Locate the cell with the specified text and output its [x, y] center coordinate. 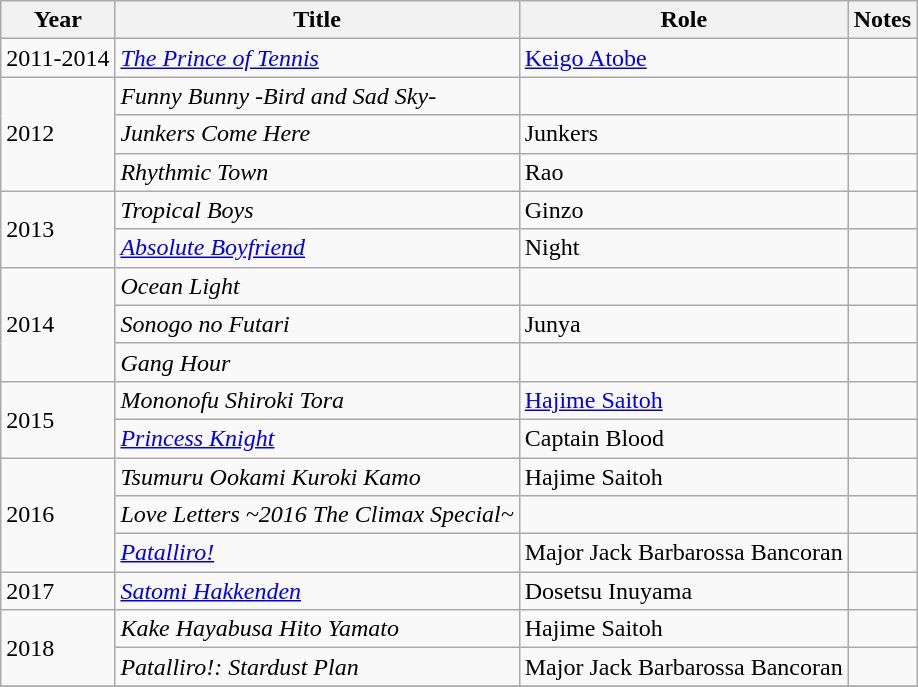
Patalliro! [317, 553]
Role [684, 20]
Junkers [684, 134]
Junkers Come Here [317, 134]
Patalliro!: Stardust Plan [317, 667]
2013 [58, 229]
The Prince of Tennis [317, 58]
2016 [58, 515]
Love Letters ~2016 The Climax Special~ [317, 515]
Junya [684, 324]
2011-2014 [58, 58]
Captain Blood [684, 438]
Gang Hour [317, 362]
Absolute Boyfriend [317, 248]
2018 [58, 648]
2017 [58, 591]
Rao [684, 172]
Title [317, 20]
Funny Bunny -Bird and Sad Sky- [317, 96]
Princess Knight [317, 438]
Mononofu Shiroki Tora [317, 400]
Ocean Light [317, 286]
Ginzo [684, 210]
Satomi Hakkenden [317, 591]
2014 [58, 324]
Night [684, 248]
Year [58, 20]
Kake Hayabusa Hito Yamato [317, 629]
Notes [882, 20]
Tropical Boys [317, 210]
Sonogo no Futari [317, 324]
Dosetsu Inuyama [684, 591]
Keigo Atobe [684, 58]
2012 [58, 134]
2015 [58, 419]
Rhythmic Town [317, 172]
Tsumuru Ookami Kuroki Kamo [317, 477]
